From the cell containing the given text, extract its center point as (x, y) coordinate. 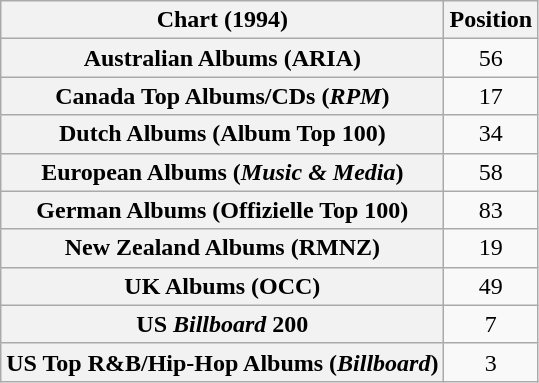
UK Albums (OCC) (222, 286)
Australian Albums (ARIA) (222, 58)
Position (491, 20)
56 (491, 58)
34 (491, 134)
Chart (1994) (222, 20)
49 (491, 286)
83 (491, 210)
European Albums (Music & Media) (222, 172)
US Billboard 200 (222, 324)
3 (491, 362)
Canada Top Albums/CDs (RPM) (222, 96)
German Albums (Offizielle Top 100) (222, 210)
19 (491, 248)
17 (491, 96)
7 (491, 324)
Dutch Albums (Album Top 100) (222, 134)
58 (491, 172)
US Top R&B/Hip-Hop Albums (Billboard) (222, 362)
New Zealand Albums (RMNZ) (222, 248)
